Provide the [X, Y] coordinate of the cell's center where the given text is located.  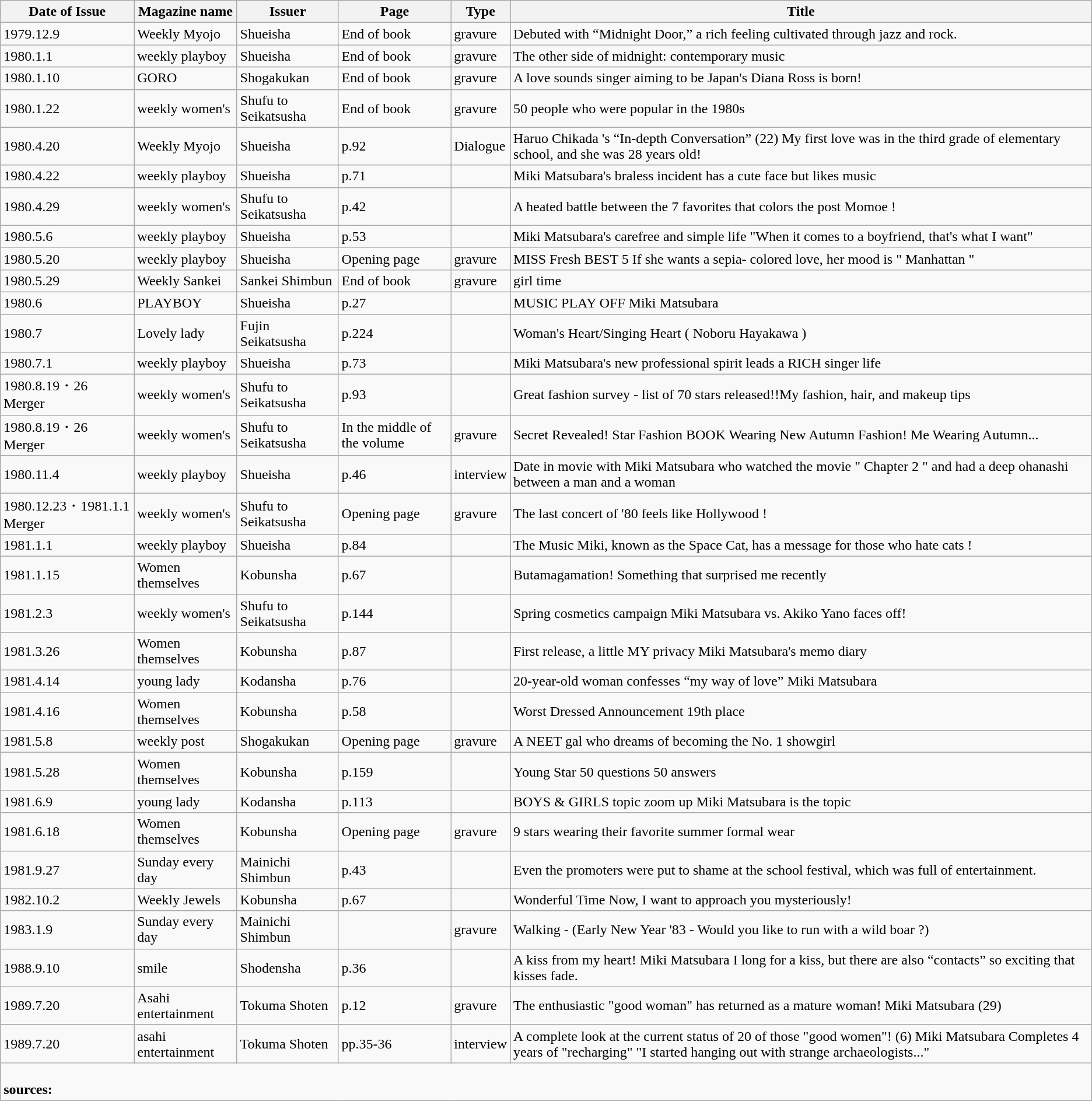
1980.4.20 [68, 146]
1980.5.20 [68, 258]
A love sounds singer aiming to be Japan's Diana Ross is born! [801, 78]
Walking - (Early New Year '83 - Would you like to run with a wild boar ?) [801, 930]
In the middle of the volume [394, 435]
1980.12.23・1981.1.1 Merger [68, 514]
p.27 [394, 303]
Page [394, 12]
1981.1.15 [68, 575]
p.113 [394, 802]
p.46 [394, 475]
1980.1.1 [68, 56]
Debuted with “Midnight Door,” a rich feeling cultivated through jazz and rock. [801, 34]
Weekly Jewels [185, 900]
1980.11.4 [68, 475]
1981.4.14 [68, 681]
A NEET gal who dreams of becoming the No. 1 showgirl [801, 742]
smile [185, 967]
Spring cosmetics campaign Miki Matsubara vs. Akiko Yano faces off! [801, 613]
Great fashion survey - list of 70 stars released!!My fashion, hair, and makeup tips [801, 395]
MUSIC PLAY OFF Miki Matsubara [801, 303]
50 people who were popular in the 1980s [801, 109]
p.84 [394, 545]
The enthusiastic "good woman" has returned as a mature woman! Miki Matsubara (29) [801, 1006]
Title [801, 12]
Butamagamation! Something that surprised me recently [801, 575]
The other side of midnight: contemporary music [801, 56]
Fujin Seikatsusha [288, 333]
Worst Dressed Announcement 19th place [801, 712]
1981.4.16 [68, 712]
p.92 [394, 146]
1983.1.9 [68, 930]
p.224 [394, 333]
20-year-old woman confesses “my way of love” Miki Matsubara [801, 681]
1982.10.2 [68, 900]
Young Star 50 questions 50 answers [801, 771]
1981.5.28 [68, 771]
The Music Miki, known as the Space Cat, has a message for those who hate cats ! [801, 545]
1980.6 [68, 303]
p.71 [394, 176]
1981.3.26 [68, 651]
MISS Fresh BEST 5 If she wants a sepia- colored love, her mood is " Manhattan " [801, 258]
Sankei Shimbun [288, 281]
1980.5.6 [68, 236]
Shodensha [288, 967]
BOYS & GIRLS topic zoom up Miki Matsubara is the topic [801, 802]
Issuer [288, 12]
GORO [185, 78]
1980.4.29 [68, 207]
Date in movie with Miki Matsubara who watched the movie " Chapter 2 " and had a deep ohanashi between a man and a woman [801, 475]
Miki Matsubara's new professional spirit leads a RICH singer life [801, 363]
Lovely lady [185, 333]
p.144 [394, 613]
Secret Revealed! Star Fashion BOOK Wearing New Autumn Fashion! Me Wearing Autumn... [801, 435]
asahi entertainment [185, 1043]
p.42 [394, 207]
A kiss from my heart! Miki Matsubara I long for a kiss, but there are also “contacts” so exciting that kisses fade. [801, 967]
pp.35-36 [394, 1043]
Dialogue [481, 146]
1981.2.3 [68, 613]
Weekly Sankei [185, 281]
1981.1.1 [68, 545]
p.58 [394, 712]
1980.1.10 [68, 78]
A heated battle between the 7 favorites that colors the post Momoe ! [801, 207]
PLAYBOY [185, 303]
Type [481, 12]
p.43 [394, 869]
p.159 [394, 771]
p.36 [394, 967]
1988.9.10 [68, 967]
Miki Matsubara's carefree and simple life "When it comes to a boyfriend, that's what I want" [801, 236]
Miki Matsubara's braless incident has a cute face but likes music [801, 176]
Asahi entertainment [185, 1006]
Woman's Heart/Singing Heart ( Noboru Hayakawa ) [801, 333]
p.12 [394, 1006]
The last concert of '80 feels like Hollywood ! [801, 514]
1981.5.8 [68, 742]
p.76 [394, 681]
Magazine name [185, 12]
Date of Issue [68, 12]
p.87 [394, 651]
1980.4.22 [68, 176]
p.73 [394, 363]
girl time [801, 281]
Haruo Chikada 's “In-depth Conversation” (22) My first love was in the third grade of elementary school, and she was 28 years old! [801, 146]
p.93 [394, 395]
1980.7 [68, 333]
1980.1.22 [68, 109]
1981.6.9 [68, 802]
1979.12.9 [68, 34]
1981.6.18 [68, 832]
1980.5.29 [68, 281]
weekly post [185, 742]
Wonderful Time Now, I want to approach you mysteriously! [801, 900]
1980.7.1 [68, 363]
1981.9.27 [68, 869]
First release, a little MY privacy Miki Matsubara's memo diary [801, 651]
p.53 [394, 236]
Even the promoters were put to shame at the school festival, which was full of entertainment. [801, 869]
9 stars wearing their favorite summer formal wear [801, 832]
sources: [546, 1082]
